Capture the cell that displays the provided text and extract its (x, y) central coordinate. 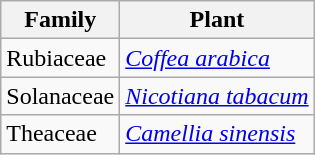
Camellia sinensis (217, 134)
Nicotiana tabacum (217, 96)
Rubiaceae (60, 58)
Coffea arabica (217, 58)
Family (60, 20)
Theaceae (60, 134)
Solanaceae (60, 96)
Plant (217, 20)
